For the text-containing cell, return its midpoint in [X, Y] coordinate format. 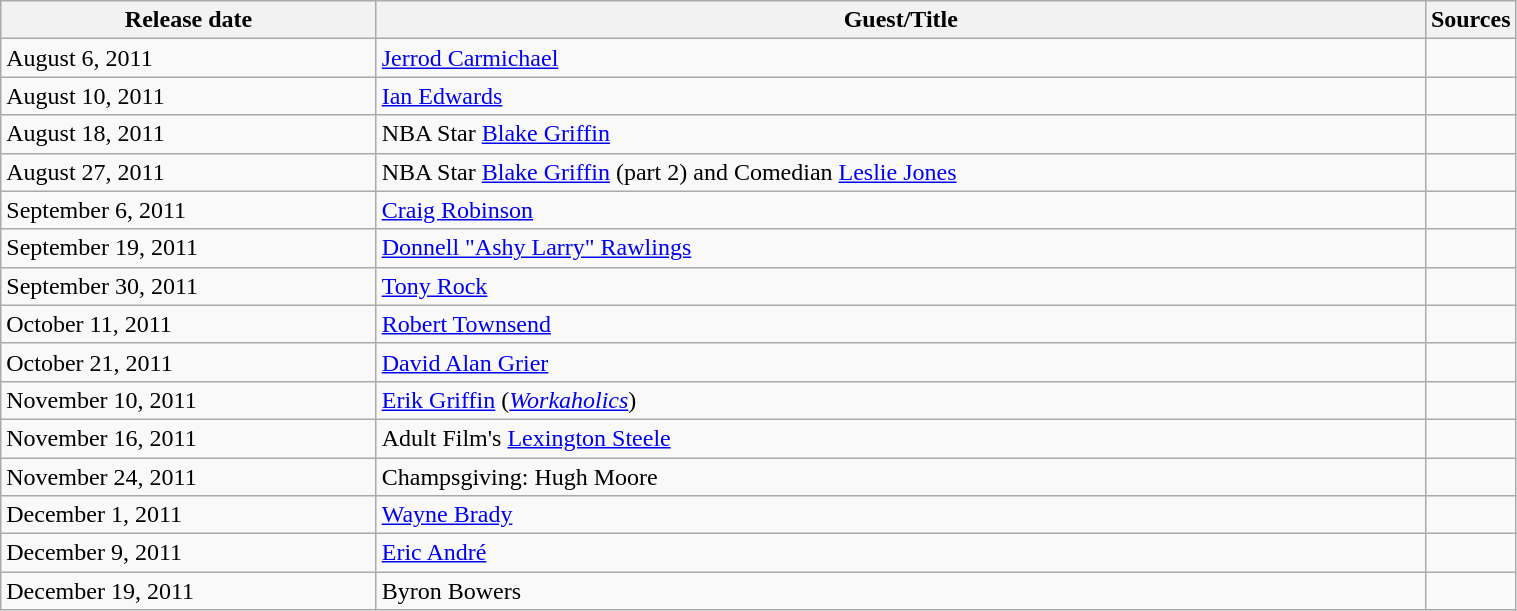
Ian Edwards [900, 96]
September 30, 2011 [188, 286]
August 6, 2011 [188, 58]
November 10, 2011 [188, 400]
Donnell "Ashy Larry" Rawlings [900, 248]
September 6, 2011 [188, 210]
Erik Griffin (Workaholics) [900, 400]
NBA Star Blake Griffin [900, 134]
Wayne Brady [900, 515]
November 16, 2011 [188, 438]
October 21, 2011 [188, 362]
David Alan Grier [900, 362]
October 11, 2011 [188, 324]
Eric André [900, 553]
August 18, 2011 [188, 134]
November 24, 2011 [188, 477]
Release date [188, 20]
Byron Bowers [900, 591]
Guest/Title [900, 20]
Robert Townsend [900, 324]
Champsgiving: Hugh Moore [900, 477]
December 1, 2011 [188, 515]
Adult Film's Lexington Steele [900, 438]
December 19, 2011 [188, 591]
Craig Robinson [900, 210]
August 10, 2011 [188, 96]
August 27, 2011 [188, 172]
NBA Star Blake Griffin (part 2) and Comedian Leslie Jones [900, 172]
Sources [1470, 20]
Jerrod Carmichael [900, 58]
September 19, 2011 [188, 248]
Tony Rock [900, 286]
December 9, 2011 [188, 553]
